Capture the cell that displays the provided text and extract its [X, Y] central coordinate. 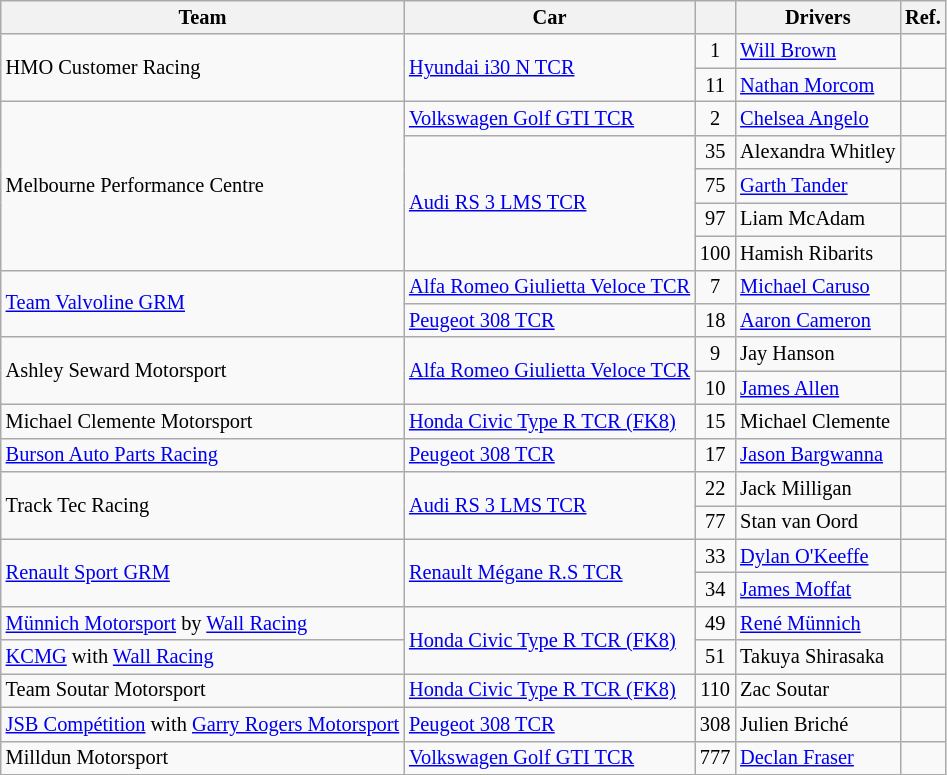
Ref. [922, 17]
Drivers [818, 17]
Stan van Oord [818, 522]
18 [715, 320]
Liam McAdam [818, 219]
Hyundai i30 N TCR [550, 68]
Burson Auto Parts Racing [202, 455]
100 [715, 253]
Dylan O'Keeffe [818, 556]
Michael Clemente Motorsport [202, 421]
2 [715, 118]
33 [715, 556]
22 [715, 489]
Jay Hanson [818, 354]
Takuya Shirasaka [818, 657]
JSB Compétition with Garry Rogers Motorsport [202, 724]
Ashley Seward Motorsport [202, 370]
Zac Soutar [818, 690]
Michael Caruso [818, 287]
Milldun Motorsport [202, 758]
34 [715, 589]
110 [715, 690]
Renault Mégane R.S TCR [550, 572]
Jack Milligan [818, 489]
Track Tec Racing [202, 506]
7 [715, 287]
Team Valvoline GRM [202, 304]
49 [715, 623]
17 [715, 455]
Team Soutar Motorsport [202, 690]
Will Brown [818, 51]
James Allen [818, 388]
Team [202, 17]
11 [715, 85]
Renault Sport GRM [202, 572]
Alexandra Whitley [818, 152]
15 [715, 421]
Michael Clemente [818, 421]
1 [715, 51]
10 [715, 388]
KCMG with Wall Racing [202, 657]
Garth Tander [818, 186]
308 [715, 724]
51 [715, 657]
Car [550, 17]
Nathan Morcom [818, 85]
René Münnich [818, 623]
Chelsea Angelo [818, 118]
Aaron Cameron [818, 320]
97 [715, 219]
777 [715, 758]
Declan Fraser [818, 758]
James Moffat [818, 589]
Jason Bargwanna [818, 455]
Julien Briché [818, 724]
Hamish Ribarits [818, 253]
77 [715, 522]
Melbourne Performance Centre [202, 185]
75 [715, 186]
35 [715, 152]
HMO Customer Racing [202, 68]
Münnich Motorsport by Wall Racing [202, 623]
9 [715, 354]
